Provide the (x, y) coordinate of the cell's center where the given text is located.  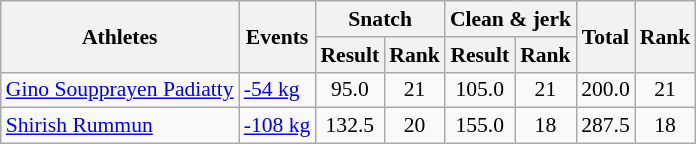
20 (414, 126)
Events (278, 36)
Gino Soupprayen Padiatty (120, 90)
132.5 (350, 126)
Clean & jerk (510, 19)
Total (606, 36)
-108 kg (278, 126)
Athletes (120, 36)
287.5 (606, 126)
Snatch (380, 19)
Shirish Rummun (120, 126)
200.0 (606, 90)
95.0 (350, 90)
155.0 (480, 126)
-54 kg (278, 90)
105.0 (480, 90)
